Capture the cell that displays the provided text and extract its (x, y) central coordinate. 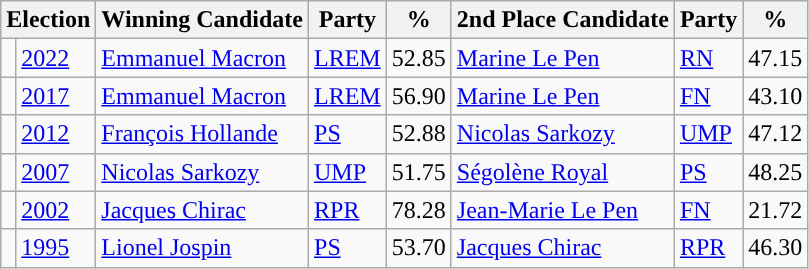
Jean-Marie Le Pen (562, 210)
21.72 (776, 210)
2017 (56, 96)
2022 (56, 58)
2nd Place Candidate (562, 20)
Election (48, 20)
56.90 (418, 96)
Winning Candidate (202, 20)
2012 (56, 134)
78.28 (418, 210)
52.88 (418, 134)
47.12 (776, 134)
1995 (56, 248)
46.30 (776, 248)
48.25 (776, 172)
52.85 (418, 58)
51.75 (418, 172)
Ségolène Royal (562, 172)
53.70 (418, 248)
François Hollande (202, 134)
43.10 (776, 96)
2002 (56, 210)
Lionel Jospin (202, 248)
47.15 (776, 58)
RN (708, 58)
2007 (56, 172)
